Find where the given text appears and provide that cell's center as [X, Y] coordinate. 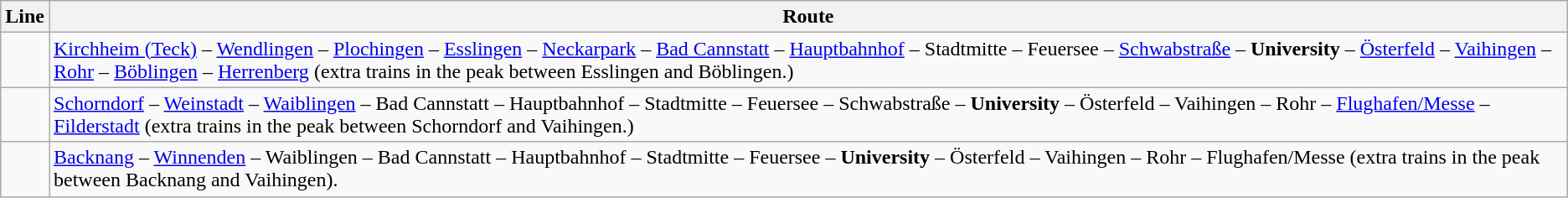
Line [25, 17]
Route [807, 17]
